Find where the given text appears and provide that cell's center as [X, Y] coordinate. 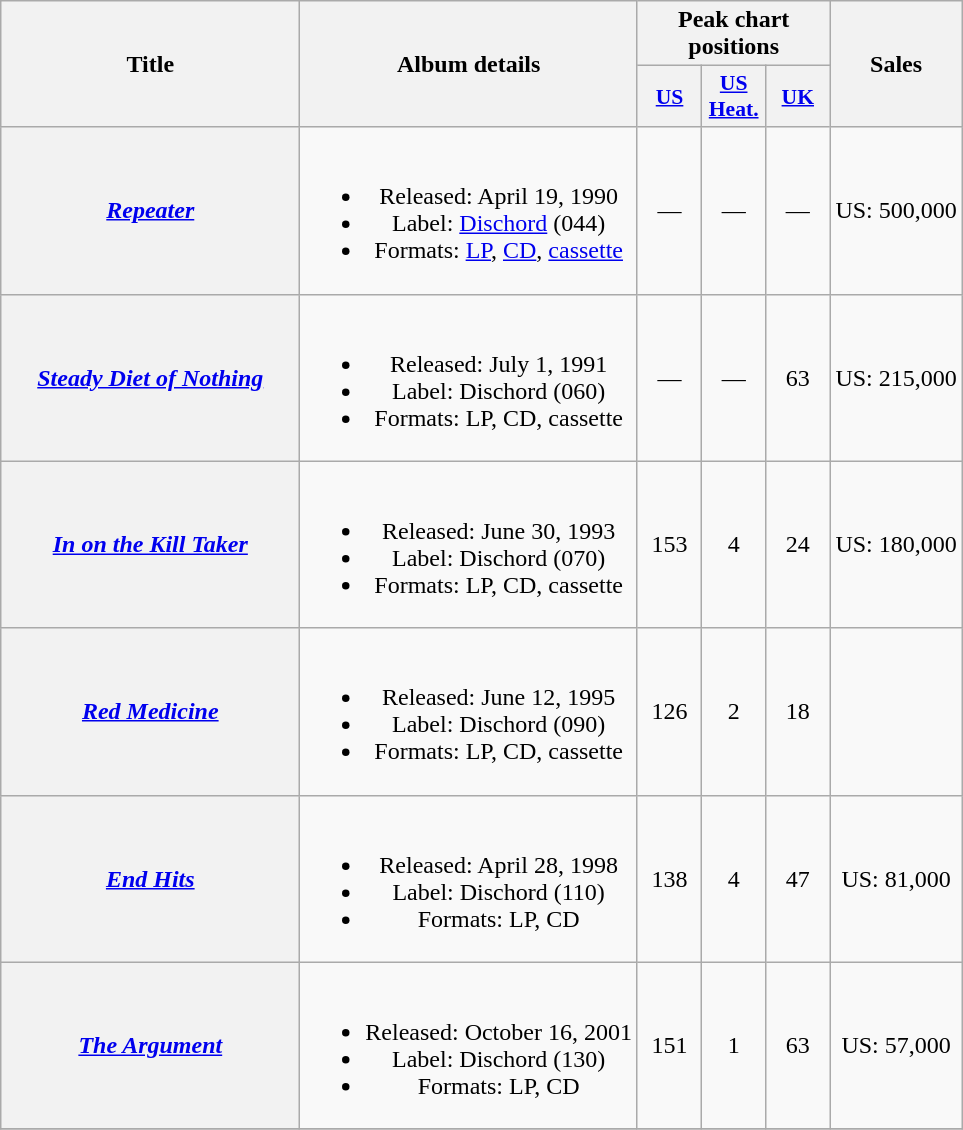
Album details [469, 64]
The Argument [150, 1046]
In on the Kill Taker [150, 544]
151 [669, 1046]
Released: October 16, 2001Label: Dischord (130)Formats: LP, CD [469, 1046]
US: 81,000 [896, 878]
Repeater [150, 210]
US [669, 96]
Released: April 19, 1990Label: Dischord (044)Formats: LP, CD, cassette [469, 210]
138 [669, 878]
153 [669, 544]
Released: June 30, 1993Label: Dischord (070)Formats: LP, CD, cassette [469, 544]
US: 180,000 [896, 544]
Steady Diet of Nothing [150, 378]
Red Medicine [150, 712]
1 [734, 1046]
US: 500,000 [896, 210]
Released: April 28, 1998Label: Dischord (110)Formats: LP, CD [469, 878]
47 [798, 878]
Sales [896, 64]
UK [798, 96]
Title [150, 64]
126 [669, 712]
Released: July 1, 1991Label: Dischord (060)Formats: LP, CD, cassette [469, 378]
2 [734, 712]
24 [798, 544]
US: 215,000 [896, 378]
Peak chart positions [733, 34]
18 [798, 712]
Released: June 12, 1995Label: Dischord (090)Formats: LP, CD, cassette [469, 712]
US: 57,000 [896, 1046]
USHeat. [734, 96]
End Hits [150, 878]
